For the text-containing cell, return its midpoint in (x, y) coordinate format. 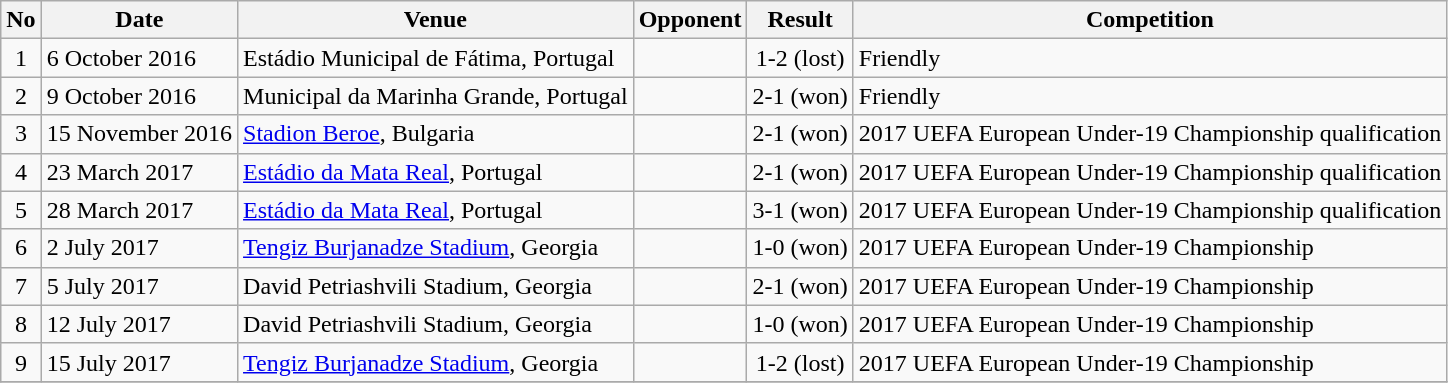
Stadion Beroe, Bulgaria (436, 134)
2 July 2017 (139, 248)
Venue (436, 20)
12 July 2017 (139, 324)
8 (21, 324)
9 October 2016 (139, 96)
28 March 2017 (139, 210)
Estádio Municipal de Fátima, Portugal (436, 58)
23 March 2017 (139, 172)
15 November 2016 (139, 134)
Municipal da Marinha Grande, Portugal (436, 96)
6 (21, 248)
3-1 (won) (800, 210)
15 July 2017 (139, 362)
No (21, 20)
Competition (1150, 20)
9 (21, 362)
1 (21, 58)
Date (139, 20)
6 October 2016 (139, 58)
2 (21, 96)
Result (800, 20)
3 (21, 134)
7 (21, 286)
4 (21, 172)
5 (21, 210)
5 July 2017 (139, 286)
Opponent (690, 20)
